Return the [x, y] coordinate for the center point of the cell that contains the specified text.  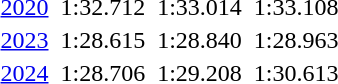
1:28.840 [200, 40]
1:28.615 [103, 40]
